Return (X, Y) of the center of cell containing provided text 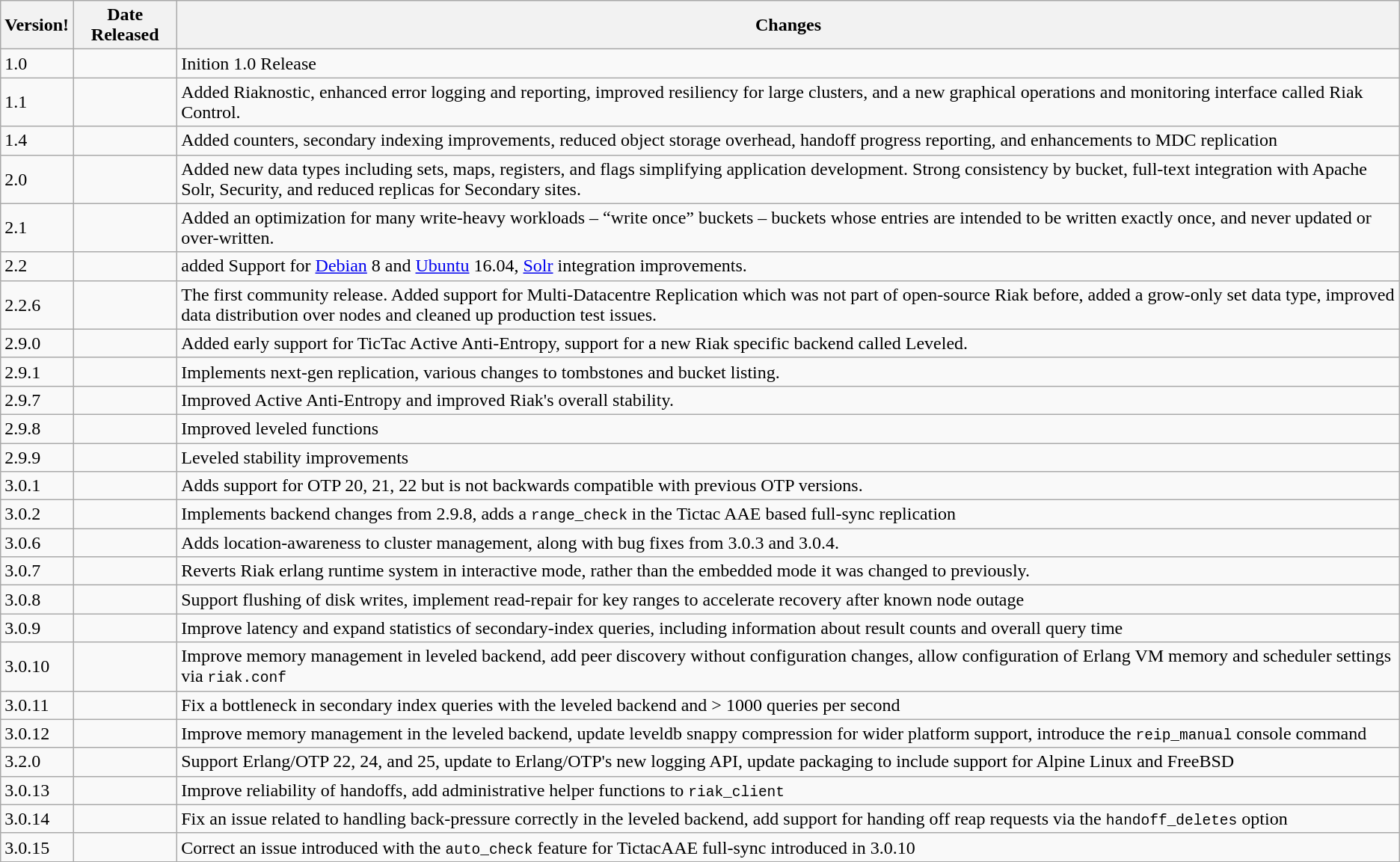
Implements backend changes from 2.9.8, adds a range_check in the Tictac AAE based full-sync replication (788, 514)
2.9.1 (37, 372)
3.0.13 (37, 790)
2.9.0 (37, 343)
Support Erlang/OTP 22, 24, and 25, update to Erlang/OTP's new logging API, update packaging to include support for Alpine Linux and FreeBSD (788, 762)
Changes (788, 25)
2.9.9 (37, 457)
1.1 (37, 102)
Improved Active Anti-Entropy and improved Riak's overall stability. (788, 400)
2.0 (37, 179)
2.9.8 (37, 428)
2.9.7 (37, 400)
Leveled stability improvements (788, 457)
Added early support for TicTac Active Anti-Entropy, support for a new Riak specific backend called Leveled. (788, 343)
1.4 (37, 141)
2.1 (37, 227)
Added counters, secondary indexing improvements, reduced object storage overhead, handoff progress reporting, and enhancements to MDC replication (788, 141)
3.0.1 (37, 486)
3.0.9 (37, 628)
Adds location-awareness to cluster management, along with bug fixes from 3.0.3 and 3.0.4. (788, 543)
Fix a bottleneck in secondary index queries with the leveled backend and > 1000 queries per second (788, 705)
Improved leveled functions (788, 428)
3.0.11 (37, 705)
2.2.6 (37, 305)
Date Released (126, 25)
Inition 1.0 Release (788, 64)
3.0.6 (37, 543)
3.2.0 (37, 762)
Implements next-gen replication, various changes to tombstones and bucket listing. (788, 372)
Reverts Riak erlang runtime system in interactive mode, rather than the embedded mode it was changed to previously. (788, 571)
3.0.14 (37, 819)
Correct an issue introduced with the auto_check feature for TictacAAE full-sync introduced in 3.0.10 (788, 847)
3.0.8 (37, 600)
Version! (37, 25)
Support flushing of disk writes, implement read-repair for key ranges to accelerate recovery after known node outage (788, 600)
3.0.10 (37, 667)
3.0.12 (37, 733)
3.0.7 (37, 571)
3.0.2 (37, 514)
Improve latency and expand statistics of secondary-index queries, including information about result counts and overall query time (788, 628)
added Support for Debian 8 and Ubuntu 16.04, Solr integration improvements. (788, 266)
2.2 (37, 266)
Improve reliability of handoffs, add administrative helper functions to riak_client (788, 790)
1.0 (37, 64)
3.0.15 (37, 847)
Adds support for OTP 20, 21, 22 but is not backwards compatible with previous OTP versions. (788, 486)
